Search for the cell housing the specified text and yield its (x, y) center coordinate. 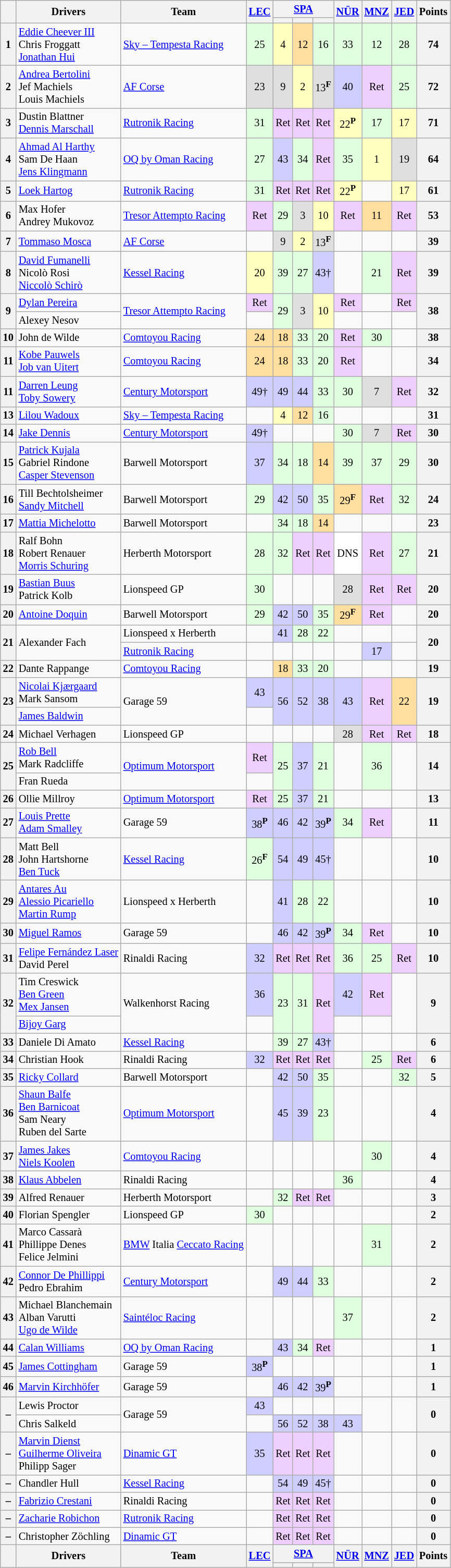
Chris Salkeld (69, 1424)
8 (8, 273)
Connor De Phillippi Pedro Ebrahim (69, 1281)
Alexander Fach (69, 642)
Antares Au Alessio Picariello Martin Rump (69, 902)
Lewis Proctor (69, 1406)
26 (8, 799)
71 (433, 123)
Bijoy Garg (69, 1024)
Marco Cassarà Phillippe Denes Felice Jelmini (69, 1245)
Dylan Pereira (69, 303)
Antoine Doquin (69, 614)
Max Hofer Andrey Mukovoz (69, 216)
Alfred Renauer (69, 1197)
Ralf Bohn Robert Renauer Morris Schuring (69, 553)
Miguel Ramos (69, 933)
Bastian Buus Patrick Kolb (69, 590)
Rob Bell Mark Radcliffe (69, 757)
Tommaso Mosca (69, 241)
Tim Creswick Ben Green Mex Jansen (69, 995)
Darren Leung Toby Sowery (69, 391)
Klaus Abbelen (69, 1180)
Dustin Blattner Dennis Marschall (69, 123)
Marvin Kirchhöfer (69, 1387)
Marvin Dienst Guilherme Oliveira Philipp Sager (69, 1453)
Ahmad Al Harthy Sam De Haan Jens Klingmann (69, 160)
Eddie Cheever III Chris Froggatt Jonathan Hui (69, 44)
Nicolai Kjærgaard Mark Sansom (69, 692)
Alexey Nesov (69, 320)
Andrea Bertolini Jef Machiels Louis Machiels (69, 87)
David Fumanelli Nicolò Rosi Niccolò Schirò (69, 273)
53 (433, 216)
Shaun Balfe Ben Barnicoat Sam Neary Ruben del Sarte (69, 1113)
Daniele Di Amato (69, 1042)
74 (433, 44)
Michael Blanchemain Alban Varutti Ugo de Wilde (69, 1318)
Mattia Michelotto (69, 523)
John de Wilde (69, 338)
64 (433, 160)
Louis Prette Adam Smalley (69, 823)
Lilou Wadoux (69, 415)
Matt Bell John Hartshorne Ben Tuck (69, 859)
Fabrizio Crestani (69, 1501)
James Jakes Niels Koolen (69, 1156)
DNS (348, 553)
Jake Dennis (69, 433)
26F (260, 859)
James Baldwin (69, 716)
Christian Hook (69, 1060)
Michael Verhagen (69, 734)
Ricky Collard (69, 1077)
61 (433, 191)
Walkenhorst Racing (183, 1003)
Calan Williams (69, 1347)
Saintéloc Racing (183, 1318)
Dante Rappange (69, 669)
BMW Italia Ceccato Racing (183, 1245)
Florian Spengler (69, 1215)
Chandler Hull (69, 1484)
Loek Hartog (69, 191)
72 (433, 87)
Kobe Pauwels Job van Uitert (69, 361)
Felipe Fernández Laser David Perel (69, 958)
James Cottingham (69, 1367)
Zacharie Robichon (69, 1518)
Fran Rueda (69, 781)
15 (8, 463)
Ollie Millroy (69, 799)
Christopher Zöchling (69, 1536)
Patrick Kujala Gabriel Rindone Casper Stevenson (69, 463)
Till Bechtolsheimer Sandy Mitchell (69, 499)
